Extract the (X, Y) coordinate from the center of the cell holding the provided text.  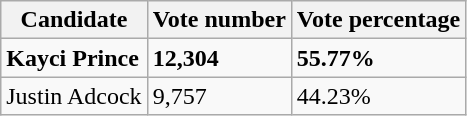
12,304 (219, 58)
Vote number (219, 20)
Kayci Prince (74, 58)
Vote percentage (378, 20)
Justin Adcock (74, 96)
9,757 (219, 96)
Candidate (74, 20)
44.23% (378, 96)
55.77% (378, 58)
